Identify which cell holds the provided text, then report its [X, Y] central coordinate. 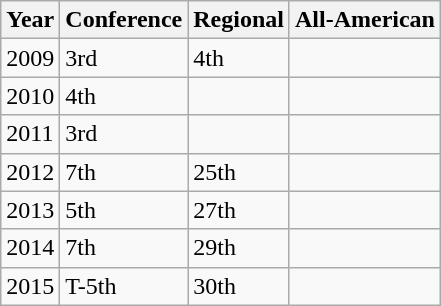
All-American [364, 20]
Year [30, 20]
5th [124, 210]
2009 [30, 58]
29th [239, 248]
2015 [30, 286]
2014 [30, 248]
25th [239, 172]
30th [239, 286]
2012 [30, 172]
Regional [239, 20]
2013 [30, 210]
27th [239, 210]
T-5th [124, 286]
Conference [124, 20]
2010 [30, 96]
2011 [30, 134]
